Locate the cell with the specified text and output its [x, y] center coordinate. 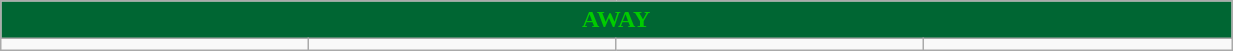
AWAY [616, 20]
